Return the (X, Y) coordinate for the center point of the cell that contains the specified text.  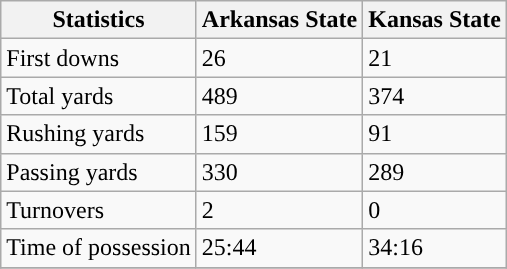
Arkansas State (279, 20)
21 (435, 58)
Turnovers (99, 210)
330 (279, 172)
0 (435, 210)
34:16 (435, 248)
289 (435, 172)
First downs (99, 58)
159 (279, 134)
Statistics (99, 20)
Rushing yards (99, 134)
25:44 (279, 248)
2 (279, 210)
Time of possession (99, 248)
Passing yards (99, 172)
91 (435, 134)
Total yards (99, 96)
374 (435, 96)
Kansas State (435, 20)
26 (279, 58)
489 (279, 96)
